Return [X, Y] of the center of cell containing provided text 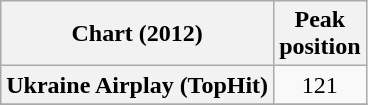
Peakposition [320, 34]
Ukraine Airplay (TopHit) [138, 85]
Chart (2012) [138, 34]
121 [320, 85]
